From the cell containing the given text, extract its center point as (X, Y) coordinate. 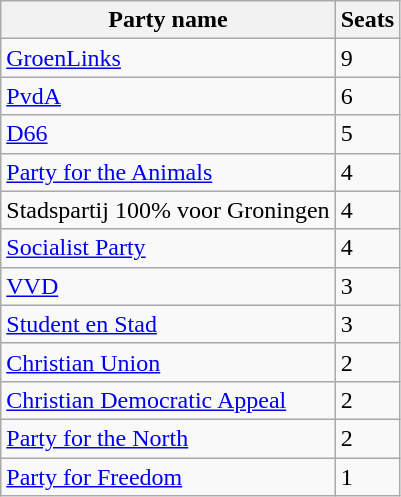
GroenLinks (168, 58)
Party name (168, 20)
Student en Stad (168, 324)
Christian Democratic Appeal (168, 400)
6 (367, 96)
Socialist Party (168, 248)
Christian Union (168, 362)
5 (367, 134)
Party for the North (168, 438)
1 (367, 477)
Stadspartij 100% voor Groningen (168, 210)
PvdA (168, 96)
9 (367, 58)
Party for the Animals (168, 172)
Seats (367, 20)
Party for Freedom (168, 477)
D66 (168, 134)
VVD (168, 286)
